Find where the given text appears and provide that cell's center as [X, Y] coordinate. 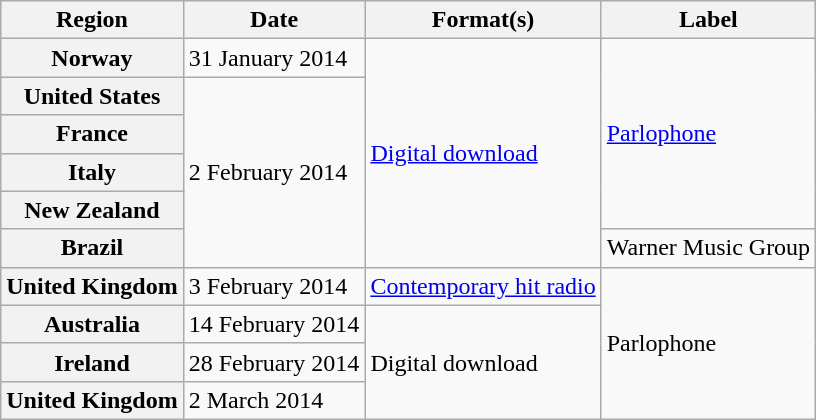
Date [274, 20]
United States [92, 96]
Format(s) [483, 20]
14 February 2014 [274, 324]
Warner Music Group [708, 248]
Region [92, 20]
Label [708, 20]
Ireland [92, 362]
Norway [92, 58]
2 February 2014 [274, 172]
31 January 2014 [274, 58]
Brazil [92, 248]
Italy [92, 172]
3 February 2014 [274, 286]
France [92, 134]
Contemporary hit radio [483, 286]
2 March 2014 [274, 400]
New Zealand [92, 210]
Australia [92, 324]
28 February 2014 [274, 362]
